Capture the cell that displays the provided text and extract its (x, y) central coordinate. 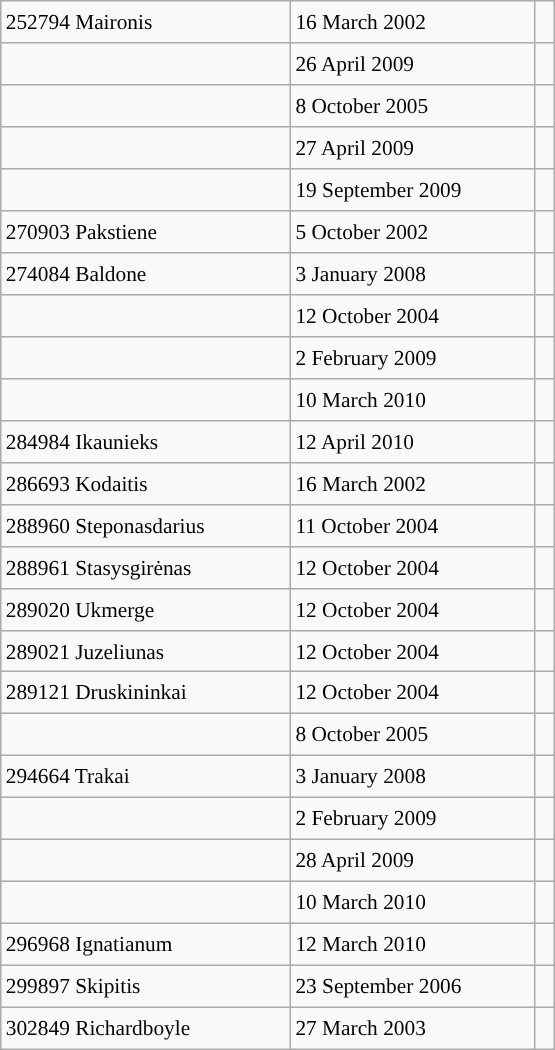
28 April 2009 (412, 861)
294664 Trakai (146, 777)
302849 Richardboyle (146, 1028)
286693 Kodaitis (146, 483)
252794 Maironis (146, 22)
23 September 2006 (412, 986)
27 April 2009 (412, 148)
274084 Baldone (146, 274)
299897 Skipitis (146, 986)
284984 Ikaunieks (146, 441)
12 April 2010 (412, 441)
289020 Ukmerge (146, 609)
289121 Druskininkai (146, 693)
26 April 2009 (412, 64)
270903 Pakstiene (146, 232)
27 March 2003 (412, 1028)
19 September 2009 (412, 190)
11 October 2004 (412, 525)
288960 Steponasdarius (146, 525)
289021 Juzeliunas (146, 651)
5 October 2002 (412, 232)
288961 Stasysgirėnas (146, 567)
296968 Ignatianum (146, 945)
12 March 2010 (412, 945)
